For the text-containing cell, return its midpoint in (x, y) coordinate format. 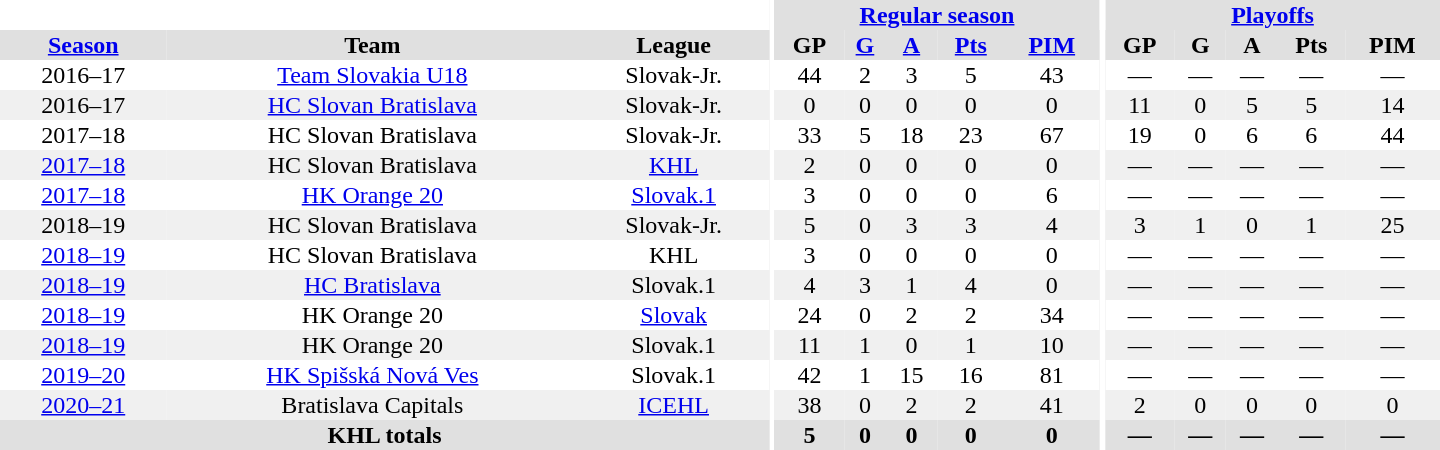
23 (970, 135)
81 (1052, 375)
42 (810, 375)
HC Bratislava (372, 285)
43 (1052, 75)
24 (810, 315)
41 (1052, 405)
34 (1052, 315)
14 (1392, 105)
19 (1140, 135)
Slovak (674, 315)
HK Spišská Nová Ves (372, 375)
KHL totals (384, 435)
33 (810, 135)
38 (810, 405)
Regular season (938, 15)
10 (1052, 345)
25 (1392, 225)
15 (912, 375)
ICEHL (674, 405)
Bratislava Capitals (372, 405)
18 (912, 135)
Team (372, 45)
2019–20 (83, 375)
Team Slovakia U18 (372, 75)
67 (1052, 135)
16 (970, 375)
Playoffs (1272, 15)
Season (83, 45)
League (674, 45)
2020–21 (83, 405)
